Locate the cell with the specified text and output its [x, y] center coordinate. 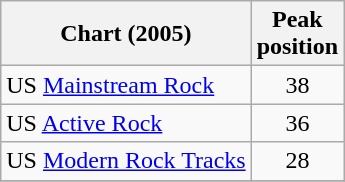
Peakposition [297, 34]
36 [297, 123]
Chart (2005) [126, 34]
US Mainstream Rock [126, 85]
38 [297, 85]
28 [297, 161]
US Active Rock [126, 123]
US Modern Rock Tracks [126, 161]
